From the cell containing the given text, extract its center point as [x, y] coordinate. 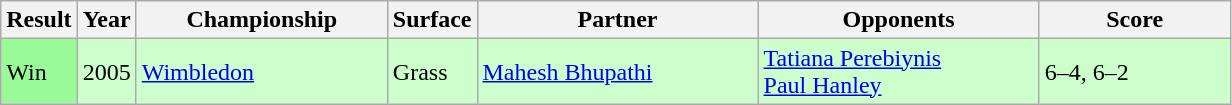
Mahesh Bhupathi [618, 72]
Win [39, 72]
Surface [432, 20]
Year [106, 20]
Opponents [898, 20]
Score [1134, 20]
6–4, 6–2 [1134, 72]
Tatiana Perebiynis Paul Hanley [898, 72]
Championship [262, 20]
2005 [106, 72]
Partner [618, 20]
Grass [432, 72]
Result [39, 20]
Wimbledon [262, 72]
